Identify which cell holds the provided text, then report its (X, Y) central coordinate. 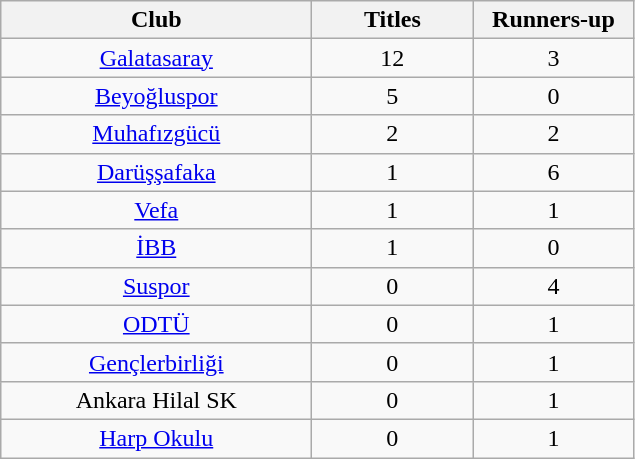
Vefa (156, 210)
Galatasaray (156, 58)
Club (156, 20)
İBB (156, 248)
Ankara Hilal SK (156, 400)
5 (392, 96)
Harp Okulu (156, 438)
6 (554, 172)
Muhafızgücü (156, 134)
Titles (392, 20)
ODTÜ (156, 324)
Gençlerbirliği (156, 362)
Beyoğluspor (156, 96)
12 (392, 58)
4 (554, 286)
Suspor (156, 286)
3 (554, 58)
Darüşşafaka (156, 172)
Runners-up (554, 20)
